Capture the cell that displays the provided text and extract its (X, Y) central coordinate. 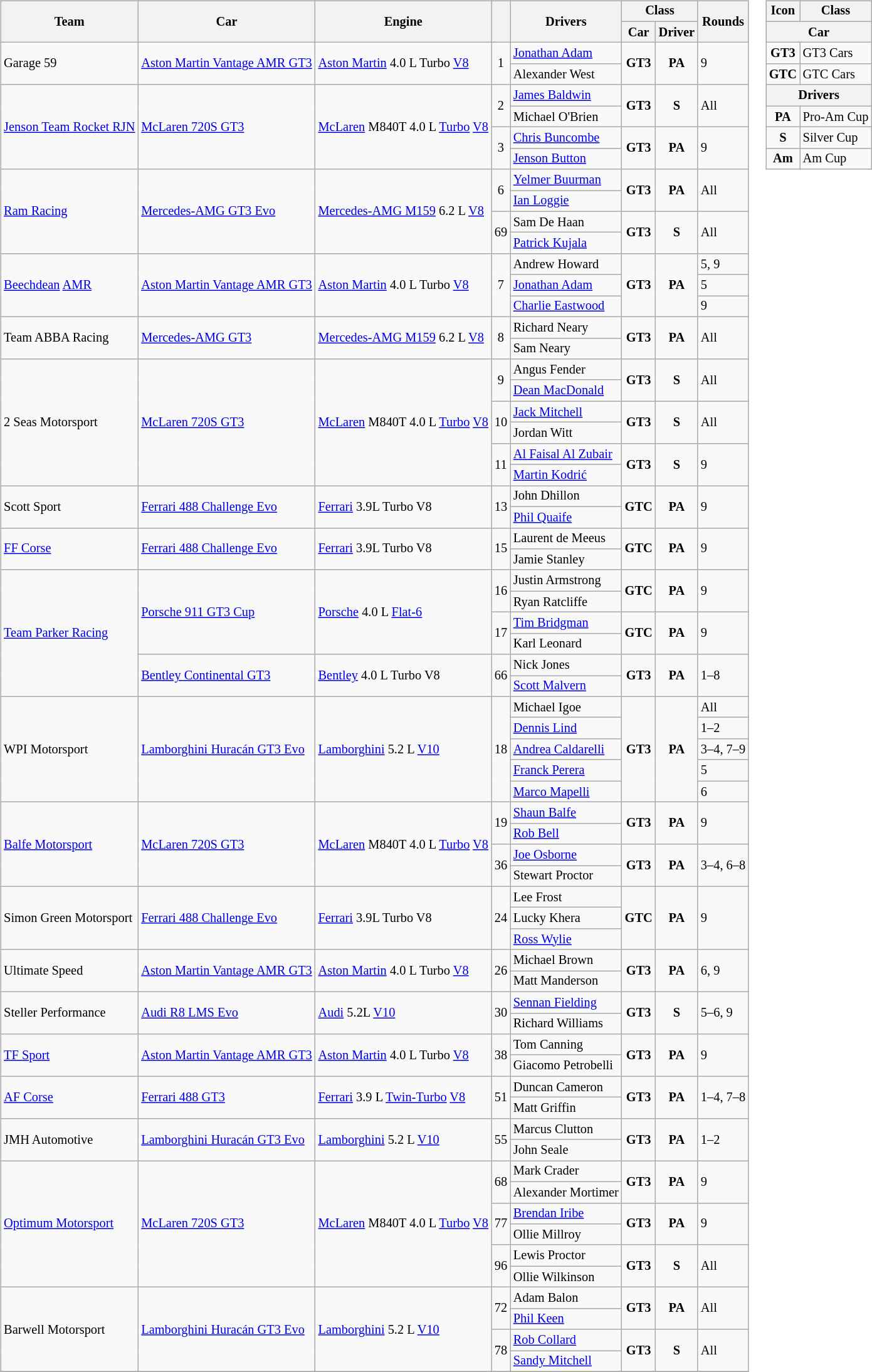
17 (501, 633)
Scott Sport (69, 506)
Ram Racing (69, 212)
Patrick Kujala (566, 243)
Shaun Balfe (566, 813)
Michael Igoe (566, 707)
Ian Loggie (566, 201)
Sam Neary (566, 348)
18 (501, 749)
Team ABBA Racing (69, 337)
68 (501, 1182)
Karl Leonard (566, 644)
Alexander Mortimer (566, 1192)
Phil Keen (566, 1319)
Scott Malvern (566, 686)
Chris Buncombe (566, 138)
Mercedes-AMG GT3 (226, 337)
Sam De Haan (566, 222)
36 (501, 865)
Audi R8 LMS Evo (226, 1013)
Simon Green Motorsport (69, 918)
TF Sport (69, 1055)
Brendan Iribe (566, 1213)
5–6, 9 (723, 1013)
Justin Armstrong (566, 580)
Icon (783, 11)
Dean MacDonald (566, 390)
Ferrari 3.9 L Twin-Turbo V8 (404, 1097)
Matt Manderson (566, 982)
Lee Frost (566, 897)
15 (501, 549)
John Seale (566, 1150)
1–8 (723, 676)
Laurent de Meeus (566, 538)
16 (501, 590)
Driver (677, 32)
Engine (404, 21)
Steller Performance (69, 1013)
Duncan Cameron (566, 1087)
3–4, 7–9 (723, 750)
Matt Griffin (566, 1108)
Jenson Button (566, 159)
38 (501, 1055)
Bentley 4.0 L Turbo V8 (404, 676)
66 (501, 676)
Marco Mapelli (566, 792)
Adam Balon (566, 1298)
James Baldwin (566, 95)
Dennis Lind (566, 728)
Tim Bridgman (566, 623)
Garage 59 (69, 64)
Porsche 911 GT3 Cup (226, 612)
30 (501, 1013)
Optimum Motorsport (69, 1224)
Am (783, 159)
Rob Bell (566, 834)
78 (501, 1350)
Porsche 4.0 L Flat-6 (404, 612)
Bentley Continental GT3 (226, 676)
10 (501, 422)
77 (501, 1223)
6, 9 (723, 970)
GT3 Cars (836, 53)
FF Corse (69, 549)
Tom Canning (566, 1045)
Rounds (723, 21)
5, 9 (723, 264)
Andrea Caldarelli (566, 750)
Balfe Motorsport (69, 845)
Michael Brown (566, 960)
Pro-Am Cup (836, 117)
3 (501, 148)
26 (501, 970)
Martin Kodrić (566, 475)
Al Faisal Al Zubair (566, 454)
7 (501, 286)
Sennan Fielding (566, 1002)
Richard Williams (566, 1024)
Ollie Millroy (566, 1235)
AF Corse (69, 1097)
Beechdean AMR (69, 286)
11 (501, 464)
Richard Neary (566, 327)
Barwell Motorsport (69, 1330)
1–4, 7–8 (723, 1097)
1 (501, 64)
19 (501, 824)
55 (501, 1139)
51 (501, 1097)
Mark Crader (566, 1171)
3–4, 6–8 (723, 865)
Michael O'Brien (566, 117)
Angus Fender (566, 370)
13 (501, 506)
Am Cup (836, 159)
Team Parker Racing (69, 633)
Franck Perera (566, 770)
96 (501, 1266)
WPI Motorsport (69, 749)
Lewis Proctor (566, 1255)
Andrew Howard (566, 264)
Team (69, 21)
Ultimate Speed (69, 970)
Charlie Eastwood (566, 306)
Ollie Wilkinson (566, 1277)
Ryan Ratcliffe (566, 602)
Jordan Witt (566, 433)
24 (501, 918)
Sandy Mitchell (566, 1361)
GTC Cars (836, 75)
John Dhillon (566, 496)
Phil Quaife (566, 517)
Audi 5.2L V10 (404, 1013)
Rob Collard (566, 1340)
2 Seas Motorsport (69, 422)
Mercedes-AMG GT3 Evo (226, 212)
Jenson Team Rocket RJN (69, 127)
2 (501, 105)
Stewart Proctor (566, 876)
Giacomo Petrobelli (566, 1066)
Ferrari 488 GT3 (226, 1097)
8 (501, 337)
Silver Cup (836, 138)
69 (501, 232)
Alexander West (566, 75)
Yelmer Buurman (566, 180)
Jack Mitchell (566, 412)
JMH Automotive (69, 1139)
72 (501, 1309)
Jamie Stanley (566, 560)
Joe Osborne (566, 855)
Lucky Khera (566, 918)
Marcus Clutton (566, 1129)
Nick Jones (566, 665)
Ross Wylie (566, 940)
